Identify which cell holds the provided text, then report its [X, Y] central coordinate. 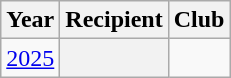
Club [199, 20]
2025 [30, 58]
Recipient [114, 20]
Year [30, 20]
